Search for the cell housing the specified text and yield its (x, y) center coordinate. 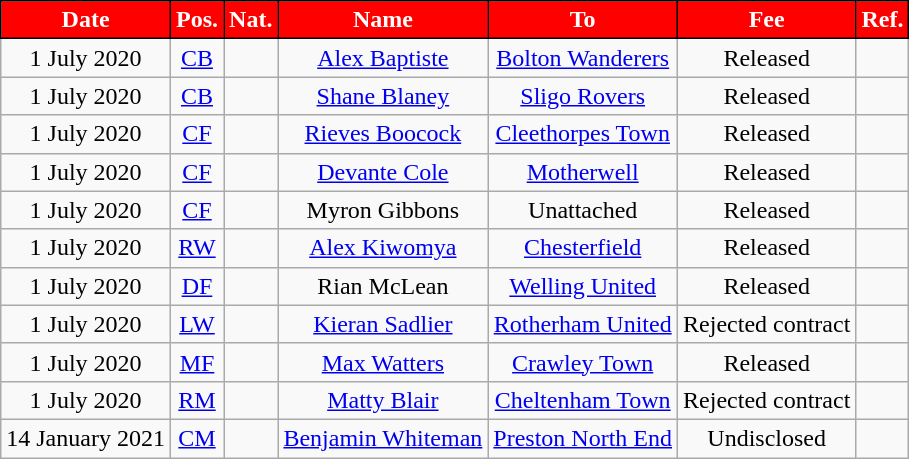
Alex Baptiste (383, 58)
Fee (767, 20)
Motherwell (583, 172)
Chesterfield (583, 248)
Devante Cole (383, 172)
LW (196, 324)
Bolton Wanderers (583, 58)
Rieves Boocock (383, 134)
Welling United (583, 286)
Rian McLean (383, 286)
Benjamin Whiteman (383, 438)
14 January 2021 (86, 438)
Unattached (583, 210)
Ref. (882, 20)
Matty Blair (383, 400)
Shane Blaney (383, 96)
Rotherham United (583, 324)
Alex Kiwomya (383, 248)
RM (196, 400)
Pos. (196, 20)
MF (196, 362)
To (583, 20)
Preston North End (583, 438)
Sligo Rovers (583, 96)
Cleethorpes Town (583, 134)
Max Watters (383, 362)
Nat. (251, 20)
Kieran Sadlier (383, 324)
Crawley Town (583, 362)
DF (196, 286)
Name (383, 20)
Undisclosed (767, 438)
Myron Gibbons (383, 210)
Cheltenham Town (583, 400)
Date (86, 20)
CM (196, 438)
RW (196, 248)
